For the text-containing cell, return its midpoint in [X, Y] coordinate format. 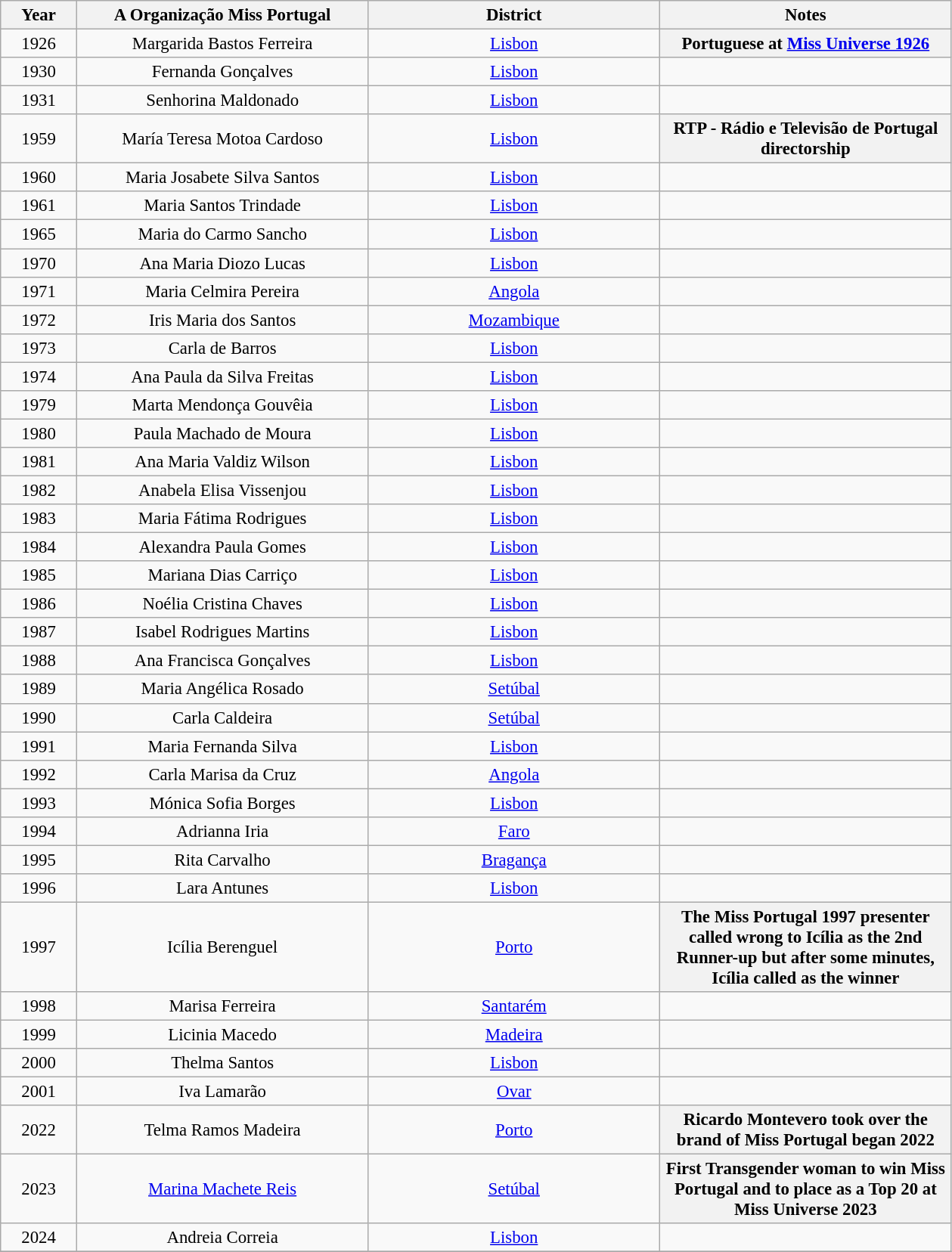
1996 [39, 888]
Lara Antunes [222, 888]
2023 [39, 1189]
Licinia Macedo [222, 1035]
Marisa Ferreira [222, 1006]
Mónica Sofia Borges [222, 803]
Maria Fernanda Silva [222, 746]
District [514, 15]
1992 [39, 774]
Carla Marisa da Cruz [222, 774]
Ana Maria Valdiz Wilson [222, 462]
1984 [39, 547]
First Transgender woman to win Miss Portugal and to place as a Top 20 at Miss Universe 2023 [806, 1189]
1965 [39, 234]
Mozambique [514, 320]
1983 [39, 519]
Noélia Cristina Chaves [222, 604]
1995 [39, 860]
Maria Angélica Rosado [222, 690]
Icília Berenguel [222, 947]
Telma Ramos Madeira [222, 1130]
1998 [39, 1006]
Marina Machete Reis [222, 1189]
Maria Josabete Silva Santos [222, 178]
Mariana Dias Carriço [222, 575]
1931 [39, 101]
1989 [39, 690]
Ana Francisca Gonçalves [222, 661]
Fernanda Gonçalves [222, 72]
1982 [39, 490]
Maria do Carmo Sancho [222, 234]
Maria Celmira Pereira [222, 291]
1980 [39, 433]
Faro [514, 832]
Madeira [514, 1035]
Bragança [514, 860]
Santarém [514, 1006]
Ovar [514, 1092]
1999 [39, 1035]
Maria Santos Trindade [222, 206]
Carla de Barros [222, 348]
Alexandra Paula Gomes [222, 547]
1985 [39, 575]
1993 [39, 803]
1991 [39, 746]
Iris Maria dos Santos [222, 320]
Isabel Rodrigues Martins [222, 632]
Ricardo Montevero took over the brand of Miss Portugal began 2022 [806, 1130]
RTP - Rádio e Televisão de Portugal directorship [806, 139]
1981 [39, 462]
Iva Lamarão [222, 1092]
1970 [39, 263]
2024 [39, 1238]
Thelma Santos [222, 1063]
Anabela Elisa Vissenjou [222, 490]
1973 [39, 348]
Adrianna Iria [222, 832]
1994 [39, 832]
Ana Paula da Silva Freitas [222, 377]
Andreia Correia [222, 1238]
2022 [39, 1130]
1997 [39, 947]
1961 [39, 206]
1986 [39, 604]
Maria Fátima Rodrigues [222, 519]
1990 [39, 717]
1971 [39, 291]
1974 [39, 377]
María Teresa Motoa Cardoso [222, 139]
The Miss Portugal 1997 presenter called wrong to Icília as the 2nd Runner-up but after some minutes, Icília called as the winner [806, 947]
Ana Maria Diozo Lucas [222, 263]
1979 [39, 405]
2001 [39, 1092]
Portuguese at Miss Universe 1926 [806, 44]
1987 [39, 632]
Notes [806, 15]
Margarida Bastos Ferreira [222, 44]
Senhorina Maldonado [222, 101]
1960 [39, 178]
1926 [39, 44]
Year [39, 15]
Paula Machado de Moura [222, 433]
2000 [39, 1063]
1988 [39, 661]
1930 [39, 72]
1972 [39, 320]
Carla Caldeira [222, 717]
Rita Carvalho [222, 860]
1959 [39, 139]
Marta Mendonça Gouvêia [222, 405]
A Organização Miss Portugal [222, 15]
